Locate the cell with the specified text and output its [X, Y] center coordinate. 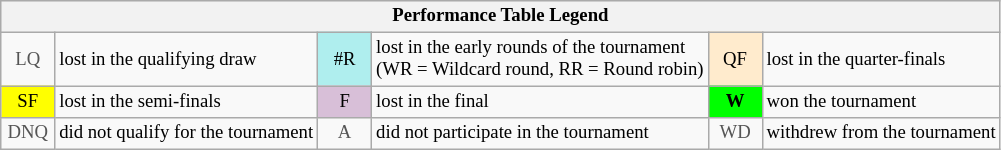
did not qualify for the tournament [186, 134]
#R [345, 60]
lost in the qualifying draw [186, 60]
lost in the semi-finals [186, 102]
W [735, 102]
QF [735, 60]
did not participate in the tournament [540, 134]
lost in the early rounds of the tournament(WR = Wildcard round, RR = Round robin) [540, 60]
withdrew from the tournament [881, 134]
LQ [28, 60]
won the tournament [881, 102]
A [345, 134]
WD [735, 134]
F [345, 102]
lost in the quarter-finals [881, 60]
DNQ [28, 134]
Performance Table Legend [500, 16]
lost in the final [540, 102]
SF [28, 102]
